From the cell containing the given text, extract its center point as (x, y) coordinate. 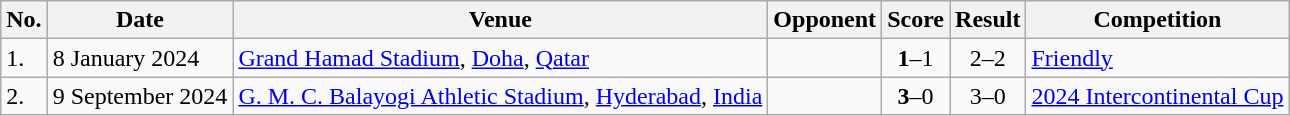
Grand Hamad Stadium, Doha, Qatar (500, 58)
Venue (500, 20)
8 January 2024 (140, 58)
Opponent (825, 20)
Date (140, 20)
Score (916, 20)
2024 Intercontinental Cup (1158, 96)
1. (24, 58)
Friendly (1158, 58)
Result (988, 20)
9 September 2024 (140, 96)
G. M. C. Balayogi Athletic Stadium, Hyderabad, India (500, 96)
1–1 (916, 58)
Competition (1158, 20)
No. (24, 20)
2–2 (988, 58)
2. (24, 96)
